For the text-containing cell, return its midpoint in (x, y) coordinate format. 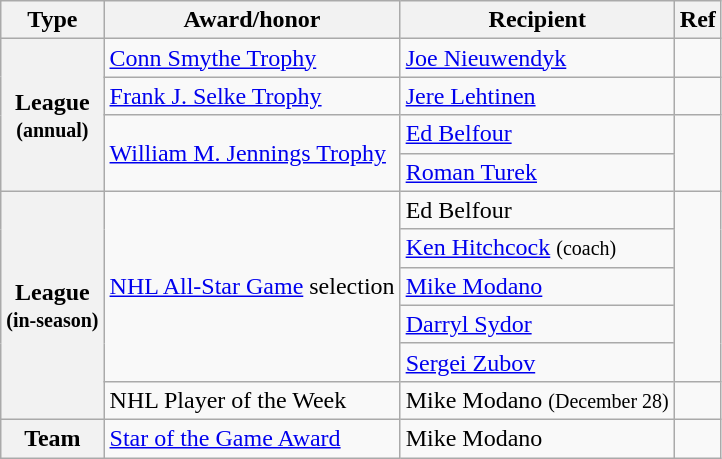
Conn Smythe Trophy (252, 58)
Award/honor (252, 20)
Ref (698, 20)
NHL All-Star Game selection (252, 286)
League(annual) (52, 115)
NHL Player of the Week (252, 400)
Team (52, 438)
Jere Lehtinen (537, 96)
Joe Nieuwendyk (537, 58)
William M. Jennings Trophy (252, 153)
Ken Hitchcock (coach) (537, 248)
Darryl Sydor (537, 324)
Type (52, 20)
Recipient (537, 20)
Roman Turek (537, 172)
Sergei Zubov (537, 362)
League(in-season) (52, 305)
Star of the Game Award (252, 438)
Mike Modano (December 28) (537, 400)
Frank J. Selke Trophy (252, 96)
